For the text-containing cell, return its midpoint in [x, y] coordinate format. 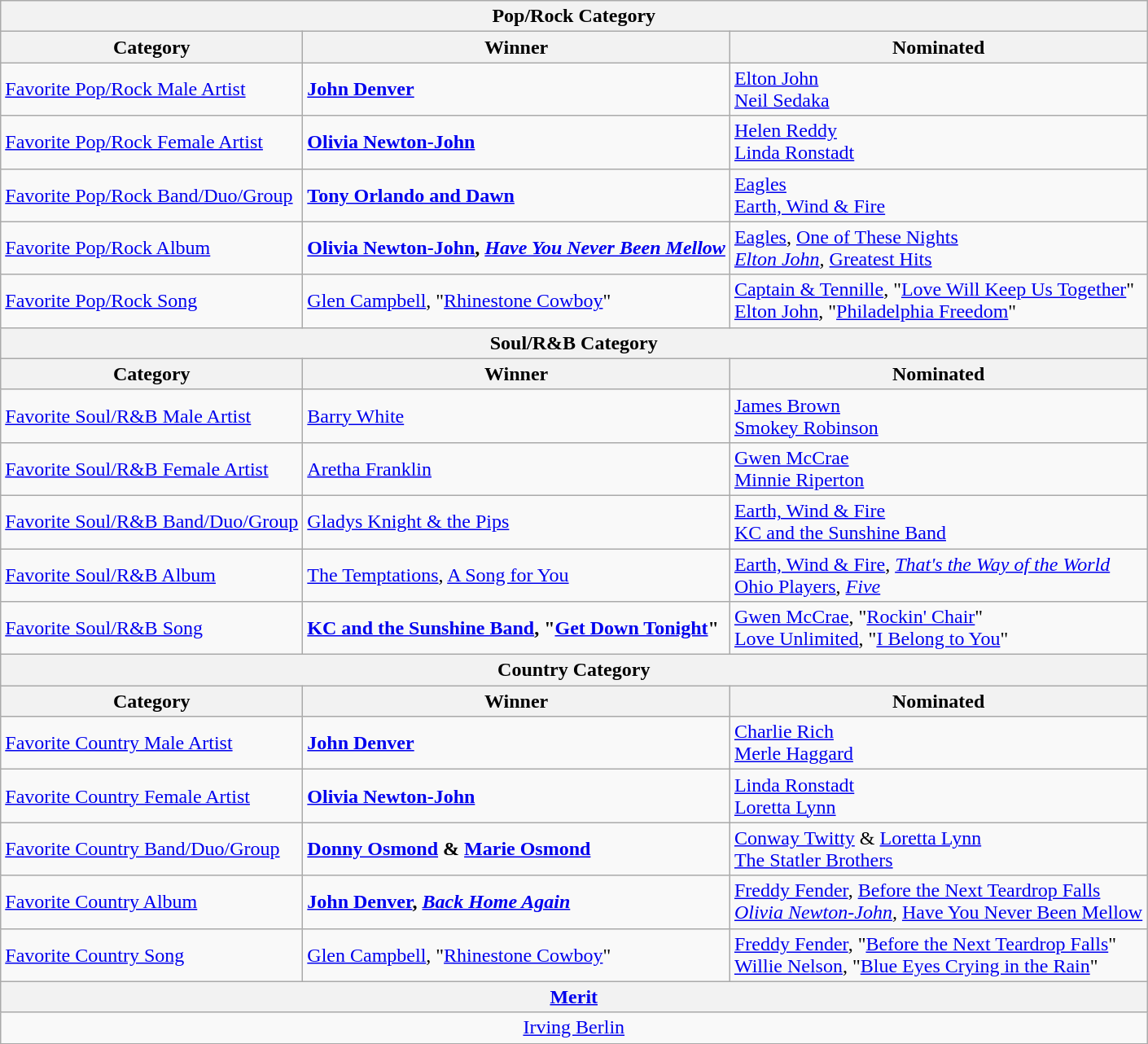
Favorite Soul/R&B Male Artist [151, 415]
Gwen McCraeMinnie Riperton [938, 469]
Donny Osmond & Marie Osmond [516, 849]
Earth, Wind & Fire, That's the Way of the WorldOhio Players, Five [938, 575]
Gwen McCrae, "Rockin' Chair"Love Unlimited, "I Belong to You" [938, 629]
Favorite Pop/Rock Female Artist [151, 142]
John Denver, Back Home Again [516, 902]
Favorite Pop/Rock Male Artist [151, 90]
Merit [574, 997]
Country Category [574, 670]
Helen ReddyLinda Ronstadt [938, 142]
Eagles, One of These NightsElton John, Greatest Hits [938, 248]
Favorite Pop/Rock Album [151, 248]
KC and the Sunshine Band, "Get Down Tonight" [516, 629]
Olivia Newton-John, Have You Never Been Mellow [516, 248]
EaglesEarth, Wind & Fire [938, 195]
Favorite Soul/R&B Album [151, 575]
Barry White [516, 415]
Charlie RichMerle Haggard [938, 743]
Favorite Country Female Artist [151, 796]
Linda RonstadtLoretta Lynn [938, 796]
Freddy Fender, "Before the Next Teardrop Falls"Willie Nelson, "Blue Eyes Crying in the Rain" [938, 954]
Favorite Country Song [151, 954]
Pop/Rock Category [574, 16]
Favorite Country Male Artist [151, 743]
Favorite Country Album [151, 902]
Freddy Fender, Before the Next Teardrop FallsOlivia Newton-John, Have You Never Been Mellow [938, 902]
Captain & Tennille, "Love Will Keep Us Together"Elton John, "Philadelphia Freedom" [938, 301]
Tony Orlando and Dawn [516, 195]
Earth, Wind & FireKC and the Sunshine Band [938, 521]
Favorite Pop/Rock Song [151, 301]
Soul/R&B Category [574, 343]
James BrownSmokey Robinson [938, 415]
Elton JohnNeil Sedaka [938, 90]
Favorite Soul/R&B Song [151, 629]
Favorite Soul/R&B Band/Duo/Group [151, 521]
Favorite Pop/Rock Band/Duo/Group [151, 195]
Favorite Country Band/Duo/Group [151, 849]
Favorite Soul/R&B Female Artist [151, 469]
Conway Twitty & Loretta LynnThe Statler Brothers [938, 849]
Aretha Franklin [516, 469]
Irving Berlin [574, 1028]
The Temptations, A Song for You [516, 575]
Gladys Knight & the Pips [516, 521]
